Capture the cell that displays the provided text and extract its (x, y) central coordinate. 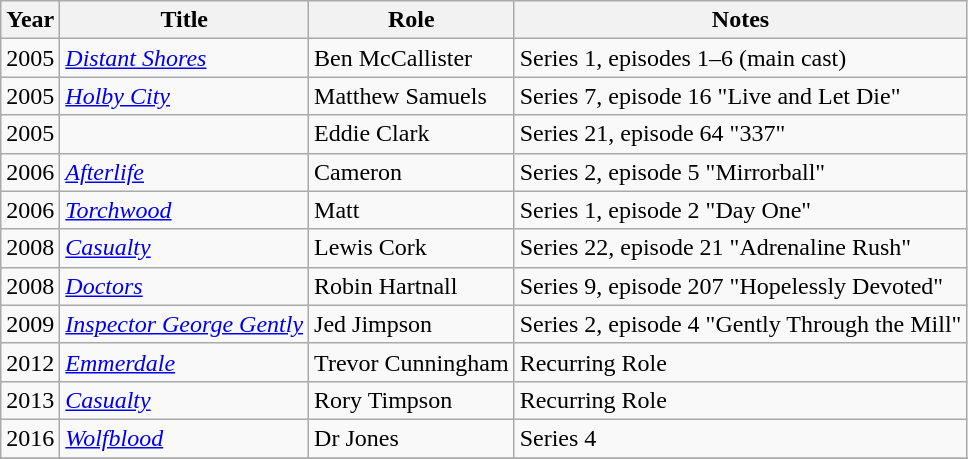
Notes (740, 20)
Lewis Cork (412, 248)
Afterlife (184, 172)
Series 4 (740, 438)
Series 7, episode 16 "Live and Let Die" (740, 96)
Holby City (184, 96)
Cameron (412, 172)
2016 (30, 438)
Wolfblood (184, 438)
Trevor Cunningham (412, 362)
Year (30, 20)
Series 9, episode 207 "Hopelessly Devoted" (740, 286)
Rory Timpson (412, 400)
Matthew Samuels (412, 96)
Emmerdale (184, 362)
Series 22, episode 21 "Adrenaline Rush" (740, 248)
Inspector George Gently (184, 324)
Title (184, 20)
Series 21, episode 64 "337" (740, 134)
2013 (30, 400)
Jed Jimpson (412, 324)
Dr Jones (412, 438)
Robin Hartnall (412, 286)
2009 (30, 324)
Eddie Clark (412, 134)
Series 2, episode 4 "Gently Through the Mill" (740, 324)
Torchwood (184, 210)
Series 2, episode 5 "Mirrorball" (740, 172)
Series 1, episodes 1–6 (main cast) (740, 58)
Distant Shores (184, 58)
Role (412, 20)
Doctors (184, 286)
Ben McCallister (412, 58)
Series 1, episode 2 "Day One" (740, 210)
Matt (412, 210)
2012 (30, 362)
